Search for the cell housing the specified text and yield its [X, Y] center coordinate. 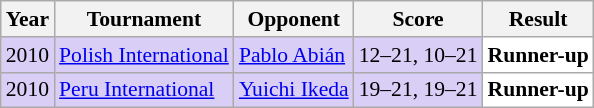
Polish International [144, 55]
Result [538, 19]
Yuichi Ikeda [294, 90]
Year [28, 19]
12–21, 10–21 [418, 55]
Opponent [294, 19]
19–21, 19–21 [418, 90]
Score [418, 19]
Tournament [144, 19]
Pablo Abián [294, 55]
Peru International [144, 90]
